Return [X, Y] of the center of cell containing provided text 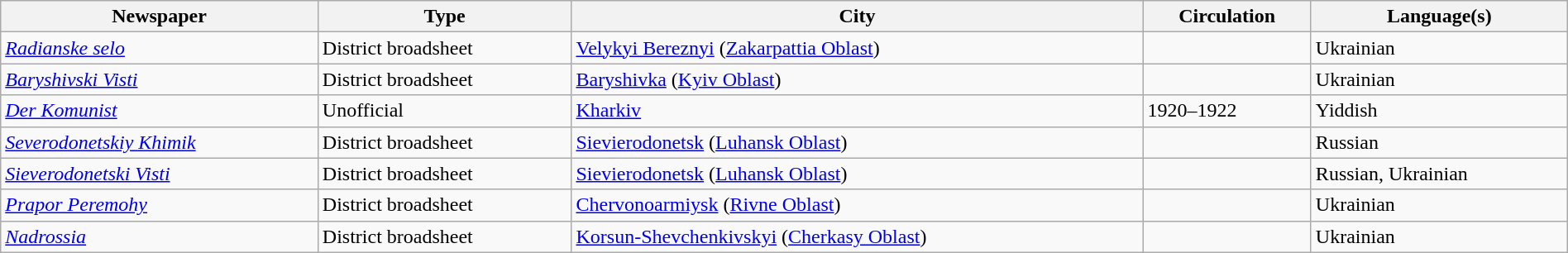
Circulation [1227, 17]
Velykyi Bereznyi (Zakarpattia Oblast) [857, 48]
Newspaper [160, 17]
Language(s) [1439, 17]
Type [445, 17]
Severodonetskiy Khimik [160, 142]
Russian [1439, 142]
Unofficial [445, 111]
Der Komunist [160, 111]
Chervonoarmiysk (Rivne Oblast) [857, 205]
Korsun-Shevchenkivskyi (Cherkasy Oblast) [857, 236]
Russian, Ukrainian [1439, 174]
Sieverodonetski Visti [160, 174]
Kharkiv [857, 111]
Baryshivski Visti [160, 79]
Radianske selo [160, 48]
Yiddish [1439, 111]
1920–1922 [1227, 111]
Baryshivka (Kyiv Oblast) [857, 79]
City [857, 17]
Prapor Peremohy [160, 205]
Nadrossia [160, 236]
